Find where the given text appears and provide that cell's center as (x, y) coordinate. 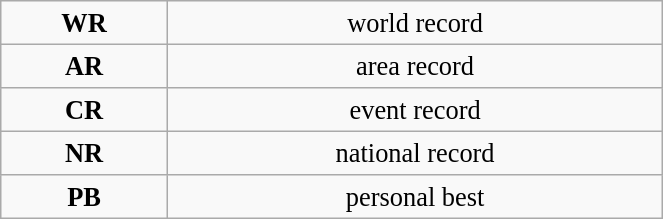
event record (415, 109)
AR (84, 66)
NR (84, 153)
area record (415, 66)
world record (415, 22)
PB (84, 197)
CR (84, 109)
personal best (415, 197)
national record (415, 153)
WR (84, 22)
